Determine the (X, Y) coordinate at the center of the cell enclosing the given text.  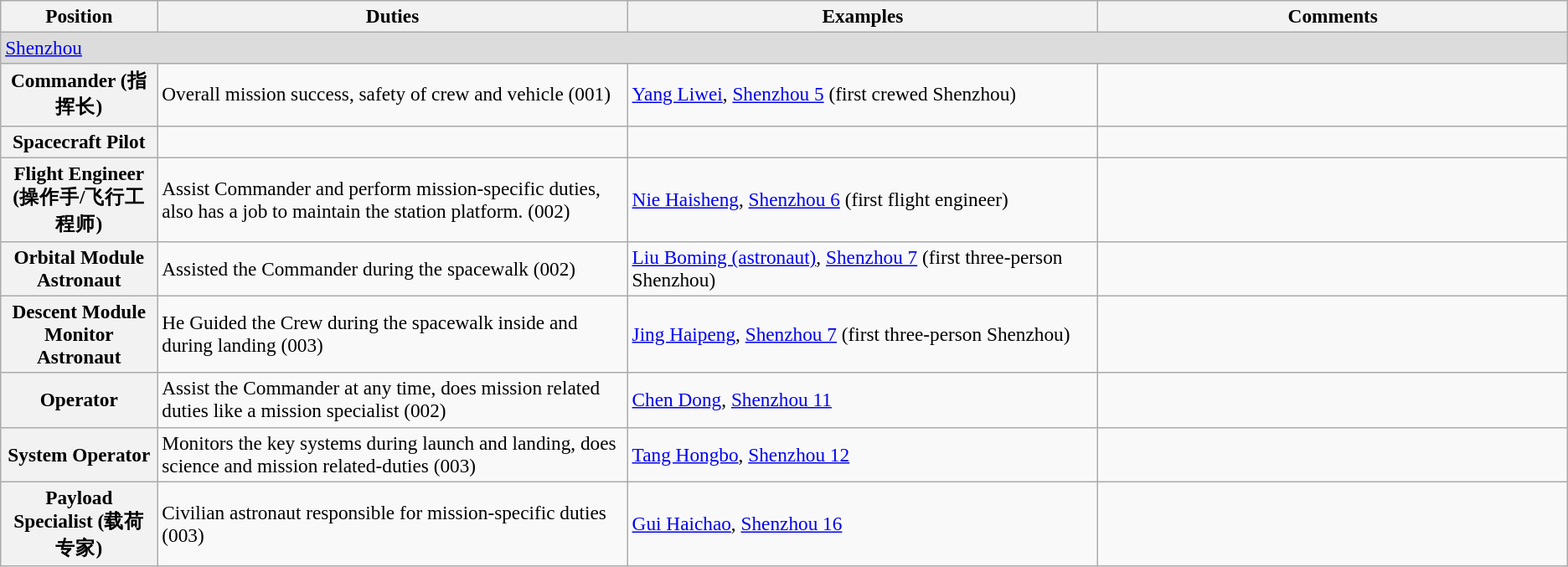
Comments (1333, 16)
Assist Commander and perform mission-specific duties, also has a job to maintain the station platform. (002) (392, 199)
Payload Specialist (载荷专家) (79, 523)
Monitors the key systems during launch and landing, does science and mission related-duties (003) (392, 454)
Civilian astronaut responsible for mission-specific duties (003) (392, 523)
He Guided the Crew during the spacewalk inside and during landing (003) (392, 334)
Assisted the Commander during the spacewalk (002) (392, 268)
Operator (79, 400)
Nie Haisheng, Shenzhou 6 (first flight engineer) (863, 199)
Shenzhou (784, 48)
Chen Dong, Shenzhou 11 (863, 400)
Spacecraft Pilot (79, 142)
Orbital Module Astronaut (79, 268)
Examples (863, 16)
Overall mission success, safety of crew and vehicle (001) (392, 95)
Tang Hongbo, Shenzhou 12 (863, 454)
Position (79, 16)
Descent Module Monitor Astronaut (79, 334)
Commander (指挥长) (79, 95)
Jing Haipeng, Shenzhou 7 (first three-person Shenzhou) (863, 334)
Liu Boming (astronaut), Shenzhou 7 (first three-person Shenzhou) (863, 268)
Gui Haichao, Shenzhou 16 (863, 523)
System Operator (79, 454)
Assist the Commander at any time, does mission related duties like a mission specialist (002) (392, 400)
Yang Liwei, Shenzhou 5 (first crewed Shenzhou) (863, 95)
Duties (392, 16)
Flight Engineer (操作手/飞行工程师) (79, 199)
